From the cell containing the given text, extract its center point as (x, y) coordinate. 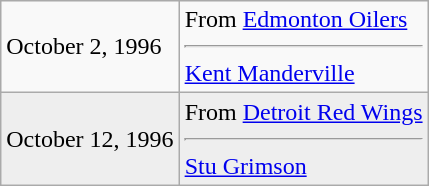
From Edmonton OilersKent Manderville (304, 47)
From Detroit Red WingsStu Grimson (304, 139)
October 2, 1996 (90, 47)
October 12, 1996 (90, 139)
